Provide the [x, y] coordinate of the cell's center where the given text is located.  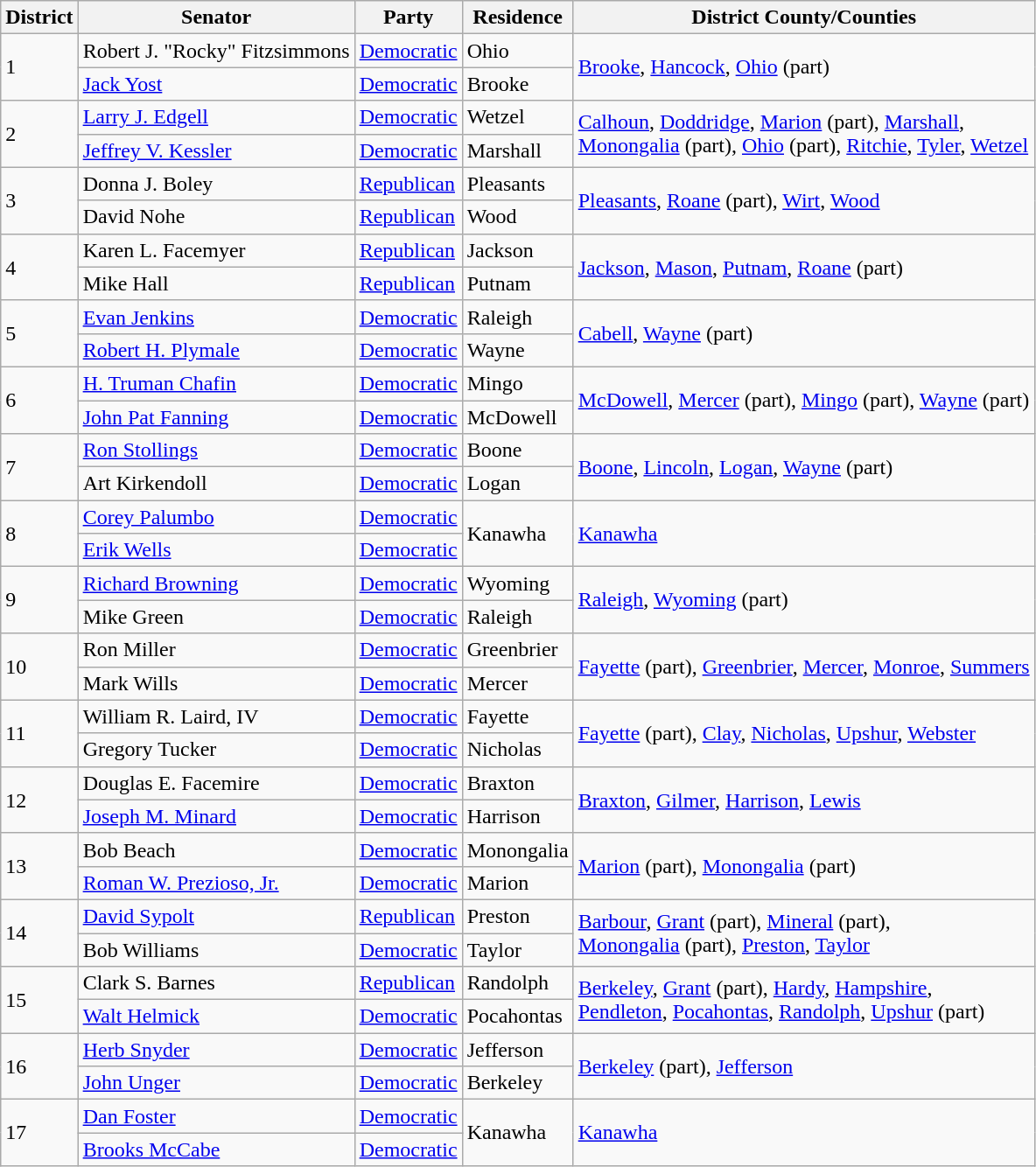
15 [39, 1000]
Brooks McCabe [216, 1150]
Evan Jenkins [216, 317]
Mike Hall [216, 283]
Berkeley [518, 1083]
Jack Yost [216, 84]
Wood [518, 217]
1 [39, 67]
Corey Palumbo [216, 517]
Boone, Lincoln, Logan, Wayne (part) [803, 467]
Jackson, Mason, Putnam, Roane (part) [803, 267]
Marion [518, 883]
Berkeley, Grant (part), Hardy, Hampshire, Pendleton, Pocahontas, Randolph, Upshur (part) [803, 1000]
Residence [518, 17]
Erik Wells [216, 550]
3 [39, 200]
Calhoun, Doddridge, Marion (part), Marshall, Monongalia (part), Ohio (part), Ritchie, Tyler, Wetzel [803, 134]
Pleasants [518, 184]
Greenbrier [518, 650]
11 [39, 733]
17 [39, 1133]
Harrison [518, 816]
John Unger [216, 1083]
McDowell [518, 417]
Boone [518, 451]
Nicholas [518, 750]
Barbour, Grant (part), Mineral (part), Monongalia (part), Preston, Taylor [803, 933]
William R. Laird, IV [216, 716]
10 [39, 667]
Wetzel [518, 117]
District County/Counties [803, 17]
Mercer [518, 683]
13 [39, 866]
12 [39, 800]
Braxton, Gilmer, Harrison, Lewis [803, 800]
Ohio [518, 51]
Richard Browning [216, 583]
2 [39, 134]
Pocahontas [518, 1017]
Bob Beach [216, 849]
Art Kirkendoll [216, 484]
5 [39, 333]
Bob Williams [216, 949]
Roman W. Prezioso, Jr. [216, 883]
Dan Foster [216, 1116]
Joseph M. Minard [216, 816]
Donna J. Boley [216, 184]
Robert J. "Rocky" Fitzsimmons [216, 51]
Preston [518, 916]
Wyoming [518, 583]
Braxton [518, 783]
Taylor [518, 949]
16 [39, 1066]
John Pat Fanning [216, 417]
Pleasants, Roane (part), Wirt, Wood [803, 200]
Mingo [518, 383]
Cabell, Wayne (part) [803, 333]
Mark Wills [216, 683]
David Sypolt [216, 916]
Karen L. Facemyer [216, 250]
Berkeley (part), Jefferson [803, 1066]
Herb Snyder [216, 1050]
McDowell, Mercer (part), Mingo (part), Wayne (part) [803, 400]
7 [39, 467]
Ron Stollings [216, 451]
District [39, 17]
Monongalia [518, 849]
8 [39, 534]
Larry J. Edgell [216, 117]
Brooke [518, 84]
Logan [518, 484]
David Nohe [216, 217]
Party [408, 17]
Jackson [518, 250]
Douglas E. Facemire [216, 783]
Fayette (part), Clay, Nicholas, Upshur, Webster [803, 733]
Brooke, Hancock, Ohio (part) [803, 67]
Robert H. Plymale [216, 350]
6 [39, 400]
Ron Miller [216, 650]
Putnam [518, 283]
Senator [216, 17]
H. Truman Chafin [216, 383]
Fayette (part), Greenbrier, Mercer, Monroe, Summers [803, 667]
Randolph [518, 983]
9 [39, 600]
Mike Green [216, 617]
Jeffrey V. Kessler [216, 150]
14 [39, 933]
Marion (part), Monongalia (part) [803, 866]
Wayne [518, 350]
Fayette [518, 716]
Marshall [518, 150]
Clark S. Barnes [216, 983]
Jefferson [518, 1050]
Gregory Tucker [216, 750]
Raleigh, Wyoming (part) [803, 600]
Walt Helmick [216, 1017]
4 [39, 267]
